For the text-containing cell, return its midpoint in [X, Y] coordinate format. 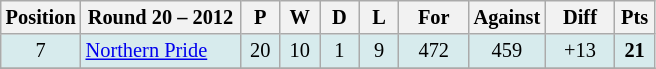
1 [340, 51]
Position [41, 17]
9 [379, 51]
459 [508, 51]
21 [635, 51]
P [260, 17]
Diff [580, 17]
Round 20 – 2012 [161, 17]
472 [434, 51]
Northern Pride [161, 51]
10 [300, 51]
7 [41, 51]
L [379, 17]
Against [508, 17]
W [300, 17]
+13 [580, 51]
D [340, 17]
Pts [635, 17]
For [434, 17]
20 [260, 51]
